Pinpoint the cell where the given text exists, returning its [X, Y] midpoint coordinate. 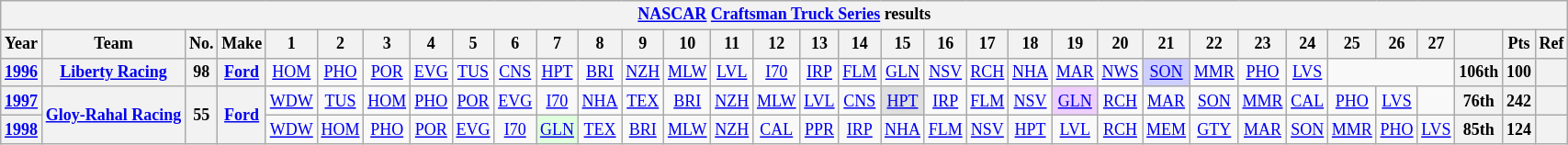
5 [473, 44]
12 [777, 44]
1 [291, 44]
13 [819, 44]
Gloy-Rahal Racing [113, 115]
20 [1121, 44]
MEM [1167, 128]
85th [1479, 128]
27 [1437, 44]
24 [1308, 44]
1998 [22, 128]
2 [340, 44]
23 [1262, 44]
8 [600, 44]
4 [432, 44]
7 [558, 44]
11 [732, 44]
106th [1479, 72]
3 [388, 44]
1996 [22, 72]
242 [1519, 101]
26 [1396, 44]
Liberty Racing [113, 72]
PPR [819, 128]
124 [1519, 128]
15 [903, 44]
GTY [1214, 128]
NWS [1121, 72]
NASCAR Craftsman Truck Series results [784, 15]
100 [1519, 72]
17 [987, 44]
6 [515, 44]
10 [687, 44]
14 [860, 44]
25 [1352, 44]
98 [202, 72]
19 [1075, 44]
76th [1479, 101]
21 [1167, 44]
Pts [1519, 44]
16 [945, 44]
Ref [1551, 44]
22 [1214, 44]
Make [243, 44]
Year [22, 44]
9 [643, 44]
Team [113, 44]
55 [202, 115]
18 [1031, 44]
No. [202, 44]
1997 [22, 101]
